Locate the cell with the specified text and output its (X, Y) center coordinate. 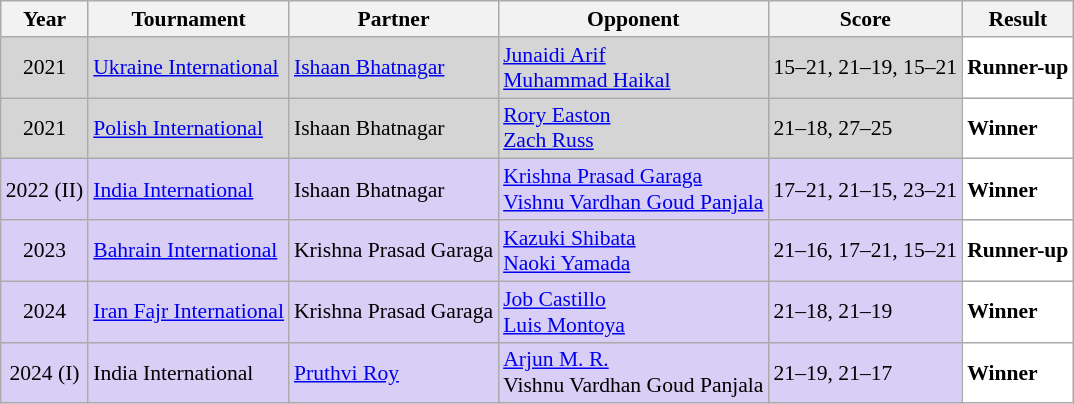
21–18, 21–19 (866, 312)
Arjun M. R. Vishnu Vardhan Goud Panjala (633, 372)
Pruthvi Roy (394, 372)
21–18, 27–25 (866, 128)
2024 (44, 312)
2022 (II) (44, 190)
Bahrain International (188, 250)
21–19, 21–17 (866, 372)
Iran Fajr International (188, 312)
2024 (I) (44, 372)
Opponent (633, 19)
Ukraine International (188, 68)
Tournament (188, 19)
Job Castillo Luis Montoya (633, 312)
Kazuki Shibata Naoki Yamada (633, 250)
15–21, 21–19, 15–21 (866, 68)
Year (44, 19)
Polish International (188, 128)
21–16, 17–21, 15–21 (866, 250)
Krishna Prasad Garaga Vishnu Vardhan Goud Panjala (633, 190)
Result (1018, 19)
17–21, 21–15, 23–21 (866, 190)
2023 (44, 250)
Partner (394, 19)
Score (866, 19)
Junaidi Arif Muhammad Haikal (633, 68)
Rory Easton Zach Russ (633, 128)
